Identify which cell holds the provided text, then report its [X, Y] central coordinate. 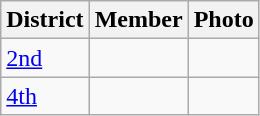
District [45, 20]
2nd [45, 58]
Member [138, 20]
Photo [224, 20]
4th [45, 96]
